Capture the cell that displays the provided text and extract its (X, Y) central coordinate. 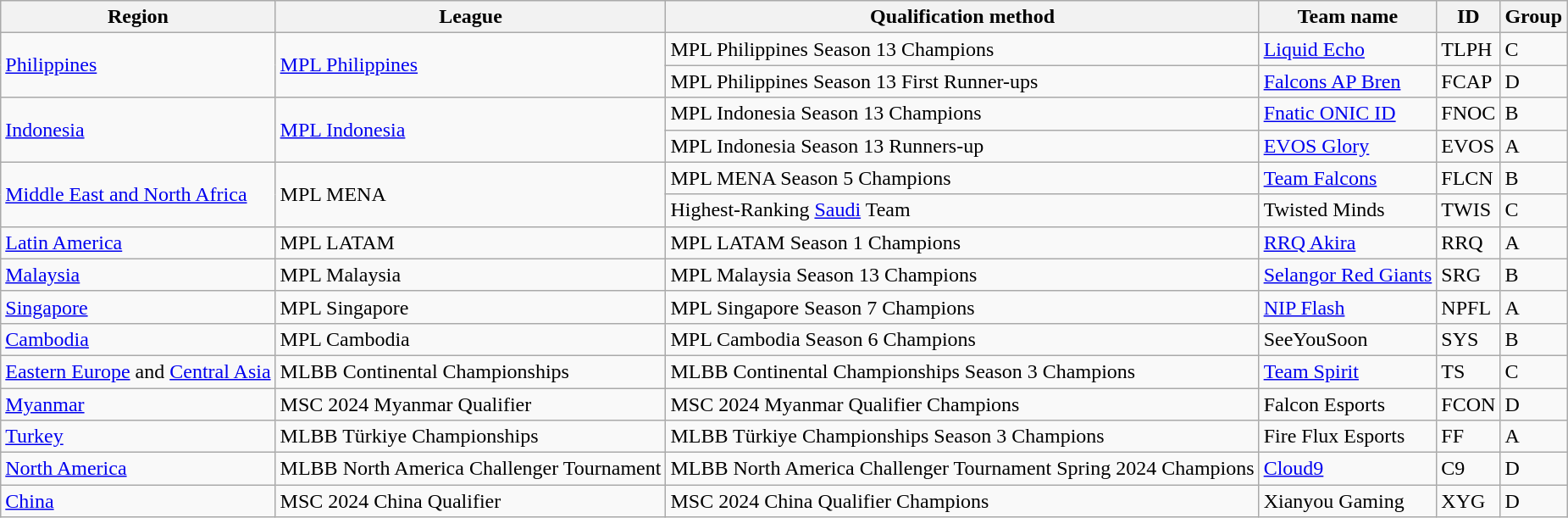
MLBB North America Challenger Tournament Spring 2024 Champions (962, 469)
China (138, 501)
MPL Malaysia Season 13 Champions (962, 275)
TWIS (1469, 210)
MPL Philippines Season 13 Champions (962, 49)
North America (138, 469)
MSC 2024 Myanmar Qualifier (471, 404)
MPL LATAM (471, 242)
Middle East and North Africa (138, 194)
Cloud9 (1348, 469)
Singapore (138, 307)
MLBB Continental Championships (471, 371)
MPL Singapore Season 7 Champions (962, 307)
RRQ (1469, 242)
Turkey (138, 437)
Xianyou Gaming (1348, 501)
MSC 2024 Myanmar Qualifier Champions (962, 404)
XYG (1469, 501)
FCON (1469, 404)
MPL Indonesia (471, 130)
MPL MENA Season 5 Champions (962, 178)
MPL Cambodia Season 6 Champions (962, 339)
Indonesia (138, 130)
SYS (1469, 339)
MPL LATAM Season 1 Champions (962, 242)
MLBB Türkiye Championships (471, 437)
Cambodia (138, 339)
League (471, 17)
Liquid Echo (1348, 49)
MSC 2024 China Qualifier Champions (962, 501)
MPL Malaysia (471, 275)
MSC 2024 China Qualifier (471, 501)
TS (1469, 371)
TLPH (1469, 49)
Team Spirit (1348, 371)
Region (138, 17)
MPL Philippines Season 13 First Runner-ups (962, 81)
EVOS Glory (1348, 146)
SRG (1469, 275)
MPL MENA (471, 194)
MLBB North America Challenger Tournament (471, 469)
MPL Singapore (471, 307)
NIP Flash (1348, 307)
Fnatic ONIC ID (1348, 114)
Highest-Ranking Saudi Team (962, 210)
Twisted Minds (1348, 210)
Malaysia (138, 275)
MPL Philippines (471, 65)
Team Falcons (1348, 178)
Myanmar (138, 404)
Group (1533, 17)
MPL Cambodia (471, 339)
Falcons AP Bren (1348, 81)
FCAP (1469, 81)
FLCN (1469, 178)
Qualification method (962, 17)
FF (1469, 437)
Selangor Red Giants (1348, 275)
Team name (1348, 17)
ID (1469, 17)
FNOC (1469, 114)
MLBB Continental Championships Season 3 Champions (962, 371)
NPFL (1469, 307)
Philippines (138, 65)
Eastern Europe and Central Asia (138, 371)
RRQ Akira (1348, 242)
MLBB Türkiye Championships Season 3 Champions (962, 437)
MPL Indonesia Season 13 Runners-up (962, 146)
Latin America (138, 242)
C9 (1469, 469)
Fire Flux Esports (1348, 437)
SeeYouSoon (1348, 339)
MPL Indonesia Season 13 Champions (962, 114)
EVOS (1469, 146)
Falcon Esports (1348, 404)
